Detect which cell encompasses the target text, then output its [X, Y] center coordinate. 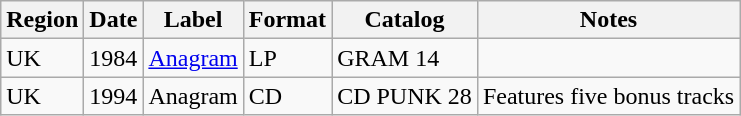
1994 [114, 96]
Features five bonus tracks [608, 96]
CD [287, 96]
LP [287, 58]
Region [42, 20]
Catalog [405, 20]
Format [287, 20]
GRAM 14 [405, 58]
Label [193, 20]
Date [114, 20]
Notes [608, 20]
CD PUNK 28 [405, 96]
1984 [114, 58]
